Pinpoint the cell where the given text exists, returning its (x, y) midpoint coordinate. 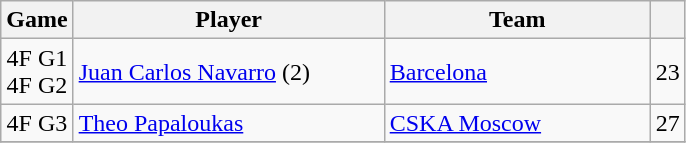
27 (668, 123)
Game (37, 20)
4F G3 (37, 123)
Barcelona (517, 72)
CSKA Moscow (517, 123)
23 (668, 72)
Player (228, 20)
Theo Papaloukas (228, 123)
Team (517, 20)
4F G14F G2 (37, 72)
Juan Carlos Navarro (2) (228, 72)
